For the text-containing cell, return its midpoint in (x, y) coordinate format. 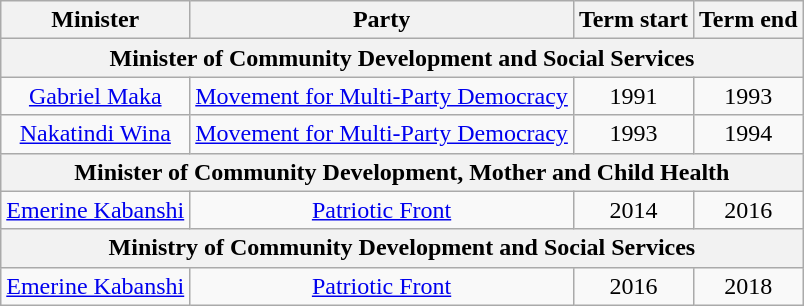
2018 (749, 286)
Party (382, 20)
Nakatindi Wina (96, 134)
Minister (96, 20)
Gabriel Maka (96, 96)
Ministry of Community Development and Social Services (402, 248)
Term start (633, 20)
Term end (749, 20)
2014 (633, 210)
1994 (749, 134)
1991 (633, 96)
Minister of Community Development and Social Services (402, 58)
Minister of Community Development, Mother and Child Health (402, 172)
